Detect which cell encompasses the target text, then output its [x, y] center coordinate. 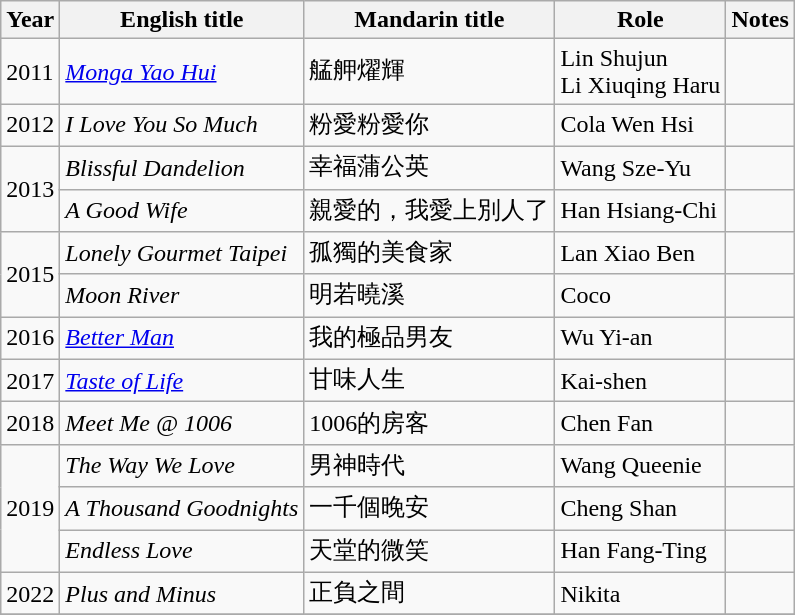
The Way We Love [182, 466]
2017 [30, 380]
Kai-shen [640, 380]
English title [182, 20]
2013 [30, 188]
1006的房客 [430, 424]
Wang Queenie [640, 466]
Endless Love [182, 552]
Cheng Shan [640, 508]
2019 [30, 508]
孤獨的美食家 [430, 254]
2011 [30, 72]
幸福蒲公英 [430, 168]
明若曉溪 [430, 296]
A Good Wife [182, 210]
Han Fang-Ting [640, 552]
Better Man [182, 338]
Blissful Dandelion [182, 168]
粉愛粉愛你 [430, 126]
一千個晚安 [430, 508]
Wu Yi-an [640, 338]
男神時代 [430, 466]
我的極品男友 [430, 338]
Wang Sze-Yu [640, 168]
2015 [30, 274]
正負之間 [430, 594]
2022 [30, 594]
Chen Fan [640, 424]
Notes [760, 20]
Lan Xiao Ben [640, 254]
Nikita [640, 594]
Role [640, 20]
2012 [30, 126]
Lonely Gourmet Taipei [182, 254]
Han Hsiang-Chi [640, 210]
2018 [30, 424]
I Love You So Much [182, 126]
Lin ShujunLi Xiuqing Haru [640, 72]
Taste of Life [182, 380]
Plus and Minus [182, 594]
Meet Me @ 1006 [182, 424]
艋舺燿輝 [430, 72]
Mandarin title [430, 20]
Cola Wen Hsi [640, 126]
甘味人生 [430, 380]
A Thousand Goodnights [182, 508]
Coco [640, 296]
2016 [30, 338]
親愛的，我愛上別人了 [430, 210]
Monga Yao Hui [182, 72]
Moon River [182, 296]
天堂的微笑 [430, 552]
Year [30, 20]
